Capture the cell that displays the provided text and extract its [x, y] central coordinate. 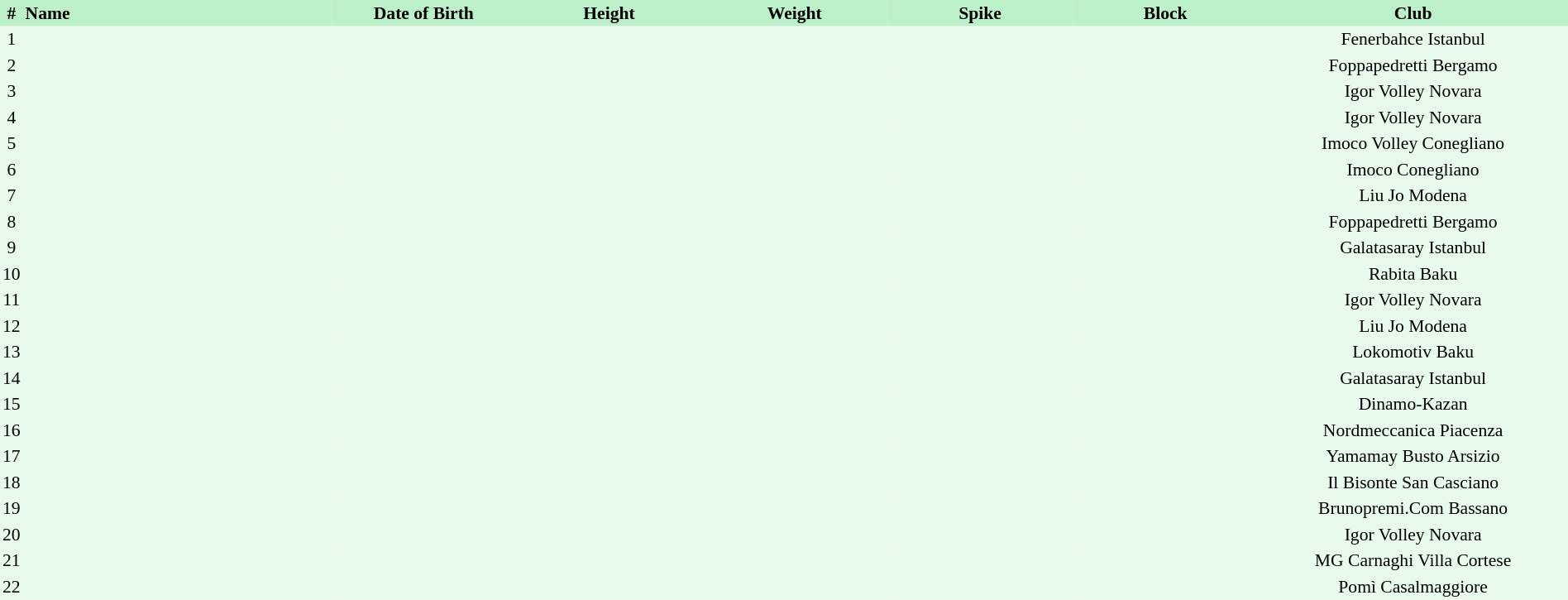
20 [12, 535]
16 [12, 430]
7 [12, 195]
Height [609, 13]
6 [12, 170]
Il Bisonte San Casciano [1413, 482]
Brunopremi.Com Bassano [1413, 508]
1 [12, 40]
Name [177, 13]
Club [1413, 13]
9 [12, 248]
4 [12, 118]
Block [1165, 13]
Imoco Volley Conegliano [1413, 144]
Dinamo-Kazan [1413, 404]
18 [12, 482]
Date of Birth [423, 13]
Weight [795, 13]
Rabita Baku [1413, 274]
12 [12, 326]
17 [12, 457]
21 [12, 561]
19 [12, 508]
MG Carnaghi Villa Cortese [1413, 561]
Lokomotiv Baku [1413, 353]
Fenerbahce Istanbul [1413, 40]
11 [12, 300]
22 [12, 587]
3 [12, 91]
Spike [980, 13]
8 [12, 222]
Imoco Conegliano [1413, 170]
14 [12, 378]
2 [12, 65]
Yamamay Busto Arsizio [1413, 457]
Pomì Casalmaggiore [1413, 587]
Nordmeccanica Piacenza [1413, 430]
15 [12, 404]
# [12, 13]
10 [12, 274]
13 [12, 353]
5 [12, 144]
